Find where the given text appears and provide that cell's center as (X, Y) coordinate. 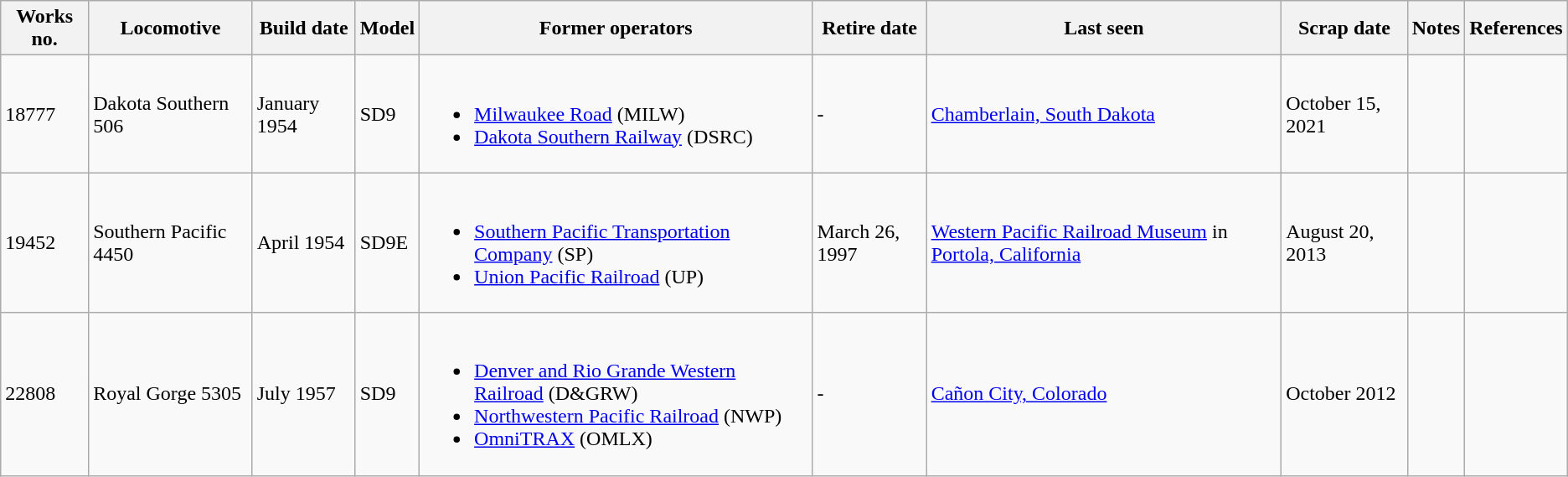
18777 (45, 114)
April 1954 (303, 243)
March 26, 1997 (869, 243)
October 2012 (1345, 394)
Southern Pacific Transportation Company (SP)Union Pacific Railroad (UP) (616, 243)
Works no. (45, 29)
19452 (45, 243)
January 1954 (303, 114)
Denver and Rio Grande Western Railroad (D&GRW)Northwestern Pacific Railroad (NWP)OmniTRAX (OMLX) (616, 394)
Cañon City, Colorado (1104, 394)
Former operators (616, 29)
Chamberlain, South Dakota (1104, 114)
Royal Gorge 5305 (171, 394)
Build date (303, 29)
Last seen (1104, 29)
Scrap date (1345, 29)
Notes (1436, 29)
22808 (45, 394)
August 20, 2013 (1345, 243)
Locomotive (171, 29)
Retire date (869, 29)
Dakota Southern 506 (171, 114)
References (1516, 29)
SD9E (387, 243)
Model (387, 29)
Southern Pacific 4450 (171, 243)
July 1957 (303, 394)
October 15, 2021 (1345, 114)
Western Pacific Railroad Museum in Portola, California (1104, 243)
Milwaukee Road (MILW)Dakota Southern Railway (DSRC) (616, 114)
